Locate the cell with the specified text and output its (X, Y) center coordinate. 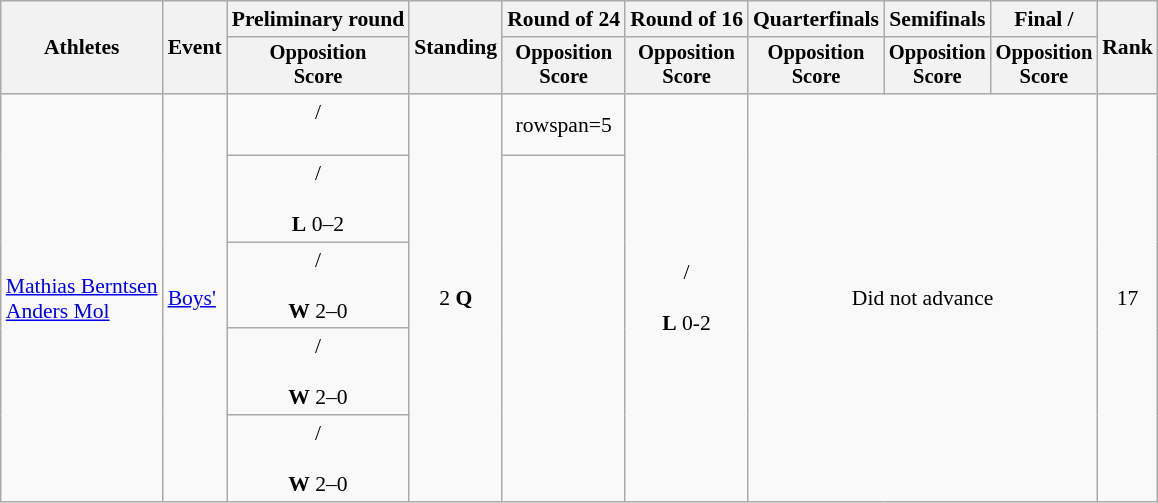
Quarterfinals (816, 19)
/ (318, 124)
Standing (456, 48)
Round of 24 (564, 19)
Event (195, 48)
Mathias BerntsenAnders Mol (82, 298)
2 Q (456, 298)
Round of 16 (686, 19)
Final / (1044, 19)
17 (1128, 298)
Boys' (195, 298)
Rank (1128, 48)
Did not advance (922, 298)
Semifinals (938, 19)
Athletes (82, 48)
rowspan=5 (564, 124)
/L 0–2 (318, 200)
/L 0-2 (686, 298)
Preliminary round (318, 19)
